Capture the cell that displays the provided text and extract its (x, y) central coordinate. 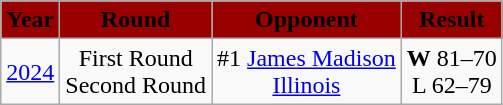
#1 James MadisonIllinois (307, 72)
Round (136, 20)
First RoundSecond Round (136, 72)
Year (30, 20)
W 81–70L 62–79 (452, 72)
2024 (30, 72)
Opponent (307, 20)
Result (452, 20)
